Capture the cell that displays the provided text and extract its [X, Y] central coordinate. 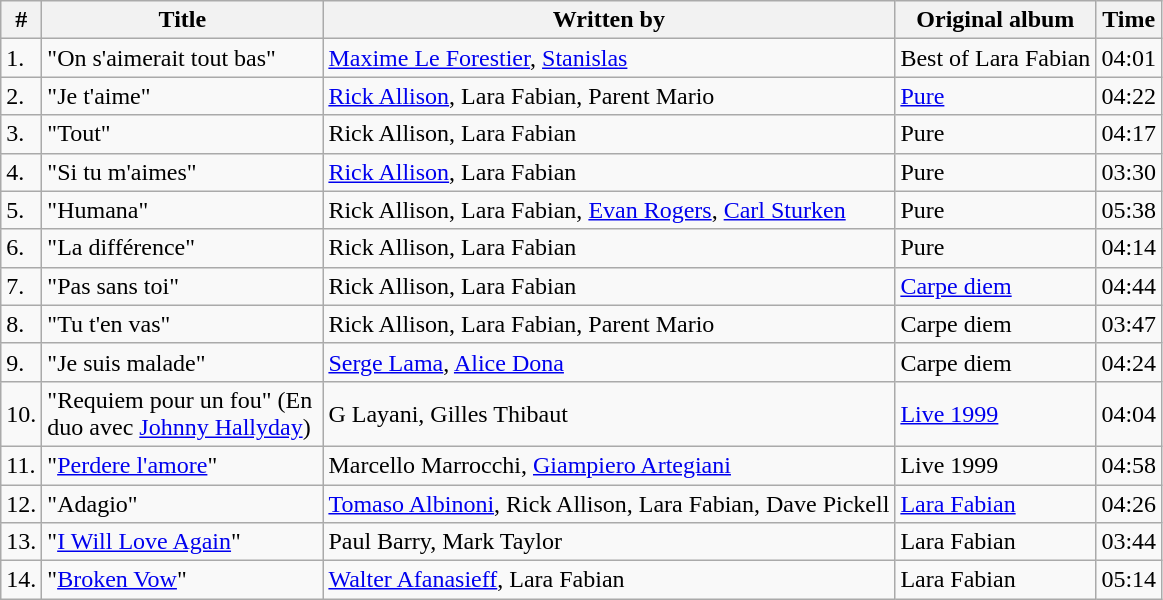
Maxime Le Forestier, Stanislas [609, 58]
"Tout" [182, 134]
Marcello Marrocchi, Giampiero Artegiani [609, 465]
1. [22, 58]
7. [22, 286]
2. [22, 96]
Rick Allison, Lara Fabian, Evan Rogers, Carl Sturken [609, 210]
Title [182, 20]
14. [22, 580]
10. [22, 414]
04:26 [1129, 503]
Best of Lara Fabian [996, 58]
Time [1129, 20]
04:17 [1129, 134]
5. [22, 210]
8. [22, 324]
04:58 [1129, 465]
12. [22, 503]
Serge Lama, Alice Dona [609, 362]
G Layani, Gilles Thibaut [609, 414]
04:04 [1129, 414]
03:44 [1129, 542]
Paul Barry, Mark Taylor [609, 542]
"Si tu m'aimes" [182, 172]
"Humana" [182, 210]
03:30 [1129, 172]
05:14 [1129, 580]
Tomaso Albinoni, Rick Allison, Lara Fabian, Dave Pickell [609, 503]
"On s'aimerait tout bas" [182, 58]
05:38 [1129, 210]
4. [22, 172]
13. [22, 542]
Original album [996, 20]
04:22 [1129, 96]
04:01 [1129, 58]
# [22, 20]
Written by [609, 20]
Walter Afanasieff, Lara Fabian [609, 580]
"Je suis malade" [182, 362]
03:47 [1129, 324]
"I Will Love Again" [182, 542]
3. [22, 134]
"Tu t'en vas" [182, 324]
"Adagio" [182, 503]
"Requiem pour un fou" (En duo avec Johnny Hallyday) [182, 414]
6. [22, 248]
"Je t'aime" [182, 96]
9. [22, 362]
11. [22, 465]
04:44 [1129, 286]
"Broken Vow" [182, 580]
04:24 [1129, 362]
04:14 [1129, 248]
"Pas sans toi" [182, 286]
"La différence" [182, 248]
"Perdere l'amore" [182, 465]
